Scan for the cell matching the given text and deliver its [x, y] coordinate at center. 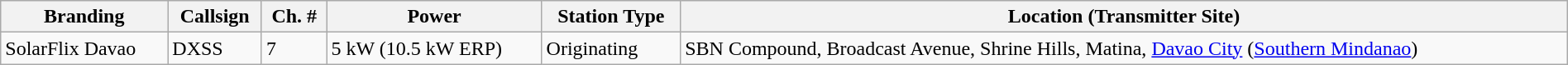
7 [294, 48]
DXSS [215, 48]
Ch. # [294, 17]
Location (Transmitter Site) [1125, 17]
Station Type [611, 17]
5 kW (10.5 kW ERP) [434, 48]
SBN Compound, Broadcast Avenue, Shrine Hills, Matina, Davao City (Southern Mindanao) [1125, 48]
SolarFlix Davao [84, 48]
Originating [611, 48]
Callsign [215, 17]
Branding [84, 17]
Power [434, 17]
